Return the (X, Y) coordinate for the center point of the cell that contains the specified text.  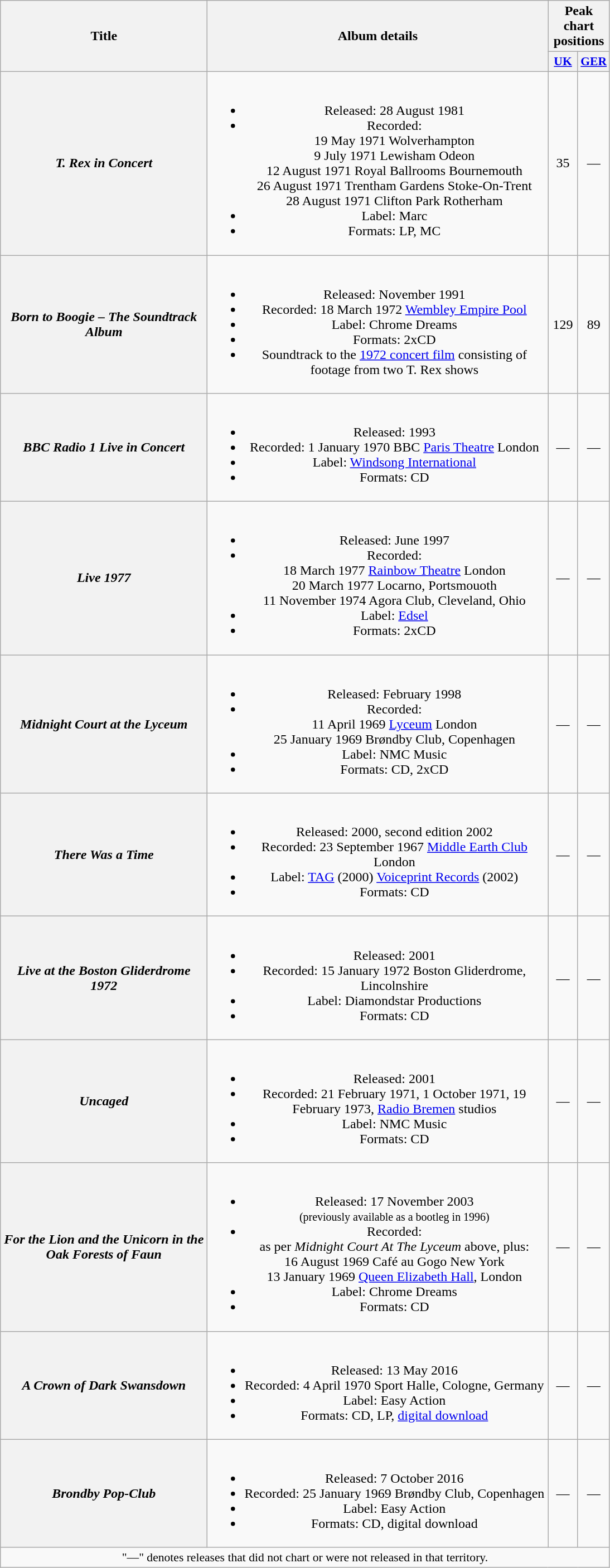
T. Rex in Concert (104, 163)
Released: 2001Recorded: 15 January 1972 Boston Gliderdrome, LincolnshireLabel: Diamondstar ProductionsFormats: CD (378, 978)
Peak chart positions (579, 26)
89 (593, 324)
For the Lion and the Unicorn in the Oak Forests of Faun (104, 1247)
BBC Radio 1 Live in Concert (104, 448)
Title (104, 36)
Brondby Pop-Club (104, 1493)
GER (593, 62)
Live 1977 (104, 579)
Album details (378, 36)
Released: 2001Recorded: 21 February 1971, 1 October 1971, 19 February 1973, Radio Bremen studiosLabel: NMC MusicFormats: CD (378, 1101)
"—" denotes releases that did not chart or were not released in that territory. (305, 1557)
Born to Boogie – The Soundtrack Album (104, 324)
Released: 13 May 2016Recorded: 4 April 1970 Sport Halle, Cologne, GermanyLabel: Easy ActionFormats: CD, LP, digital download (378, 1385)
Midnight Court at the Lyceum (104, 724)
Live at the Boston Gliderdrome 1972 (104, 978)
Released: 2000, second edition 2002Recorded: 23 September 1967 Middle Earth Club LondonLabel: TAG (2000) Voiceprint Records (2002)Formats: CD (378, 855)
Released: 1993Recorded: 1 January 1970 BBC Paris Theatre LondonLabel: Windsong InternationalFormats: CD (378, 448)
A Crown of Dark Swansdown (104, 1385)
UK (563, 62)
35 (563, 163)
129 (563, 324)
There Was a Time (104, 855)
Released: February 1998Recorded:11 April 1969 Lyceum London 25 January 1969 Brøndby Club, CopenhagenLabel: NMC MusicFormats: CD, 2xCD (378, 724)
Released: 7 October 2016Recorded: 25 January 1969 Brøndby Club, CopenhagenLabel: Easy ActionFormats: CD, digital download (378, 1493)
Uncaged (104, 1101)
